Identify which cell holds the provided text, then report its (X, Y) central coordinate. 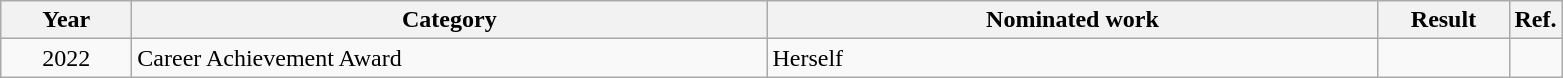
Year (66, 20)
Ref. (1536, 20)
Result (1444, 20)
Herself (1072, 58)
Career Achievement Award (450, 58)
2022 (66, 58)
Nominated work (1072, 20)
Category (450, 20)
